Extract the [x, y] coordinate from the center of the cell holding the provided text.  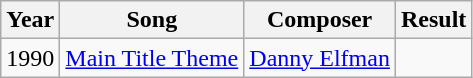
Danny Elfman [320, 58]
Main Title Theme [152, 58]
Year [30, 20]
Result [433, 20]
Song [152, 20]
1990 [30, 58]
Composer [320, 20]
